For the text-containing cell, return its midpoint in [X, Y] coordinate format. 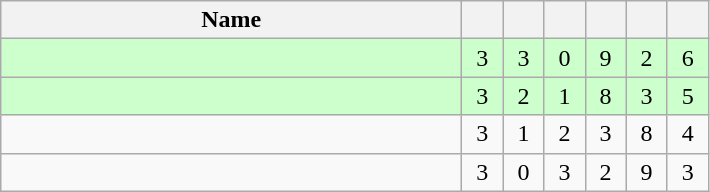
6 [688, 58]
Name [232, 20]
4 [688, 134]
5 [688, 96]
